From the cell containing the given text, extract its center point as (X, Y) coordinate. 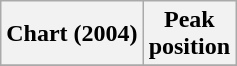
Chart (2004) (72, 34)
Peakposition (189, 34)
